Scan for the cell matching the given text and deliver its [x, y] coordinate at center. 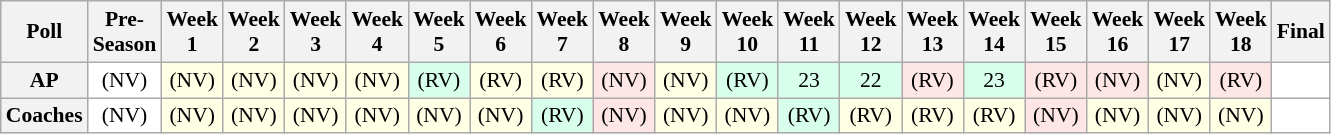
Week13 [933, 32]
Week17 [1179, 32]
Week14 [994, 32]
AP [44, 80]
Week3 [316, 32]
Week10 [748, 32]
Week2 [254, 32]
Week9 [686, 32]
Week7 [562, 32]
Week6 [501, 32]
Week12 [871, 32]
Week8 [624, 32]
Final [1301, 32]
Pre-Season [125, 32]
Coaches [44, 116]
Week15 [1056, 32]
22 [871, 80]
Week5 [439, 32]
Week11 [809, 32]
Poll [44, 32]
Week4 [377, 32]
Week16 [1118, 32]
Week1 [192, 32]
Week18 [1241, 32]
